Search for the cell housing the specified text and yield its [x, y] center coordinate. 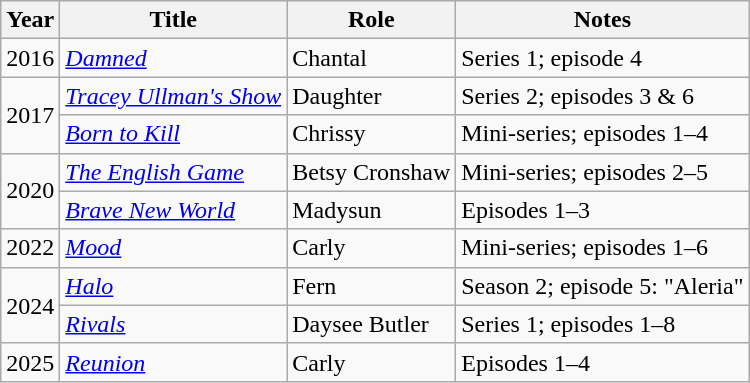
2017 [30, 115]
The English Game [174, 172]
Year [30, 20]
Episodes 1–4 [602, 362]
Mood [174, 248]
Notes [602, 20]
Rivals [174, 324]
2022 [30, 248]
Damned [174, 58]
Tracey Ullman's Show [174, 96]
Daysee Butler [372, 324]
Betsy Cronshaw [372, 172]
Title [174, 20]
Episodes 1–3 [602, 210]
Daughter [372, 96]
Series 2; episodes 3 & 6 [602, 96]
Season 2; episode 5: "Aleria" [602, 286]
Mini-series; episodes 2–5 [602, 172]
2020 [30, 191]
Chantal [372, 58]
2024 [30, 305]
Halo [174, 286]
2025 [30, 362]
Role [372, 20]
Born to Kill [174, 134]
Chrissy [372, 134]
Mini-series; episodes 1–4 [602, 134]
2016 [30, 58]
Series 1; episode 4 [602, 58]
Series 1; episodes 1–8 [602, 324]
Fern [372, 286]
Madysun [372, 210]
Reunion [174, 362]
Mini-series; episodes 1–6 [602, 248]
Brave New World [174, 210]
